Extract the [X, Y] coordinate from the center of the cell holding the provided text.  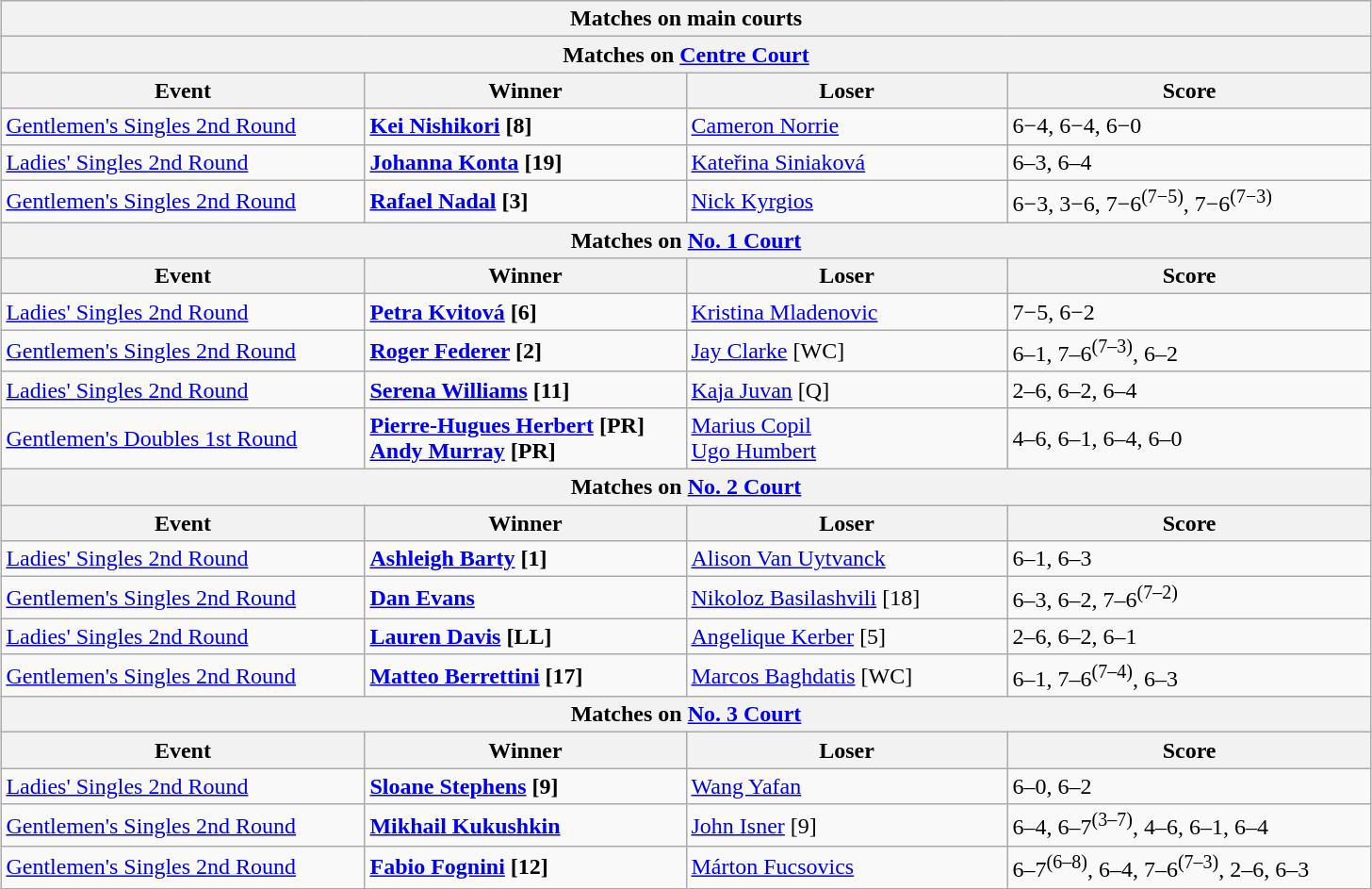
John Isner [9] [846, 826]
Kaja Juvan [Q] [846, 389]
Cameron Norrie [846, 126]
6–1, 7–6(7–4), 6–3 [1189, 675]
Matteo Berrettini [17] [526, 675]
6–4, 6–7(3–7), 4–6, 6–1, 6–4 [1189, 826]
6–1, 7–6(7–3), 6–2 [1189, 351]
6−4, 6−4, 6−0 [1189, 126]
Fabio Fognini [12] [526, 867]
Jay Clarke [WC] [846, 351]
7−5, 6−2 [1189, 312]
Gentlemen's Doubles 1st Round [183, 437]
2–6, 6–2, 6–1 [1189, 636]
Serena Williams [11] [526, 389]
Roger Federer [2] [526, 351]
Ashleigh Barty [1] [526, 559]
6–7(6–8), 6–4, 7–6(7–3), 2–6, 6–3 [1189, 867]
Nick Kyrgios [846, 202]
Kei Nishikori [8] [526, 126]
6–3, 6–2, 7–6(7–2) [1189, 598]
6−3, 3−6, 7−6(7−5), 7−6(7−3) [1189, 202]
Kateřina Siniaková [846, 162]
Alison Van Uytvanck [846, 559]
Rafael Nadal [3] [526, 202]
Mikhail Kukushkin [526, 826]
Matches on No. 3 Court [686, 715]
6–3, 6–4 [1189, 162]
Matches on Centre Court [686, 55]
Matches on No. 2 Court [686, 486]
Nikoloz Basilashvili [18] [846, 598]
Angelique Kerber [5] [846, 636]
Dan Evans [526, 598]
Kristina Mladenovic [846, 312]
Márton Fucsovics [846, 867]
6–1, 6–3 [1189, 559]
2–6, 6–2, 6–4 [1189, 389]
6–0, 6–2 [1189, 786]
Pierre-Hugues Herbert [PR] Andy Murray [PR] [526, 437]
Wang Yafan [846, 786]
Johanna Konta [19] [526, 162]
Matches on main courts [686, 19]
Marcos Baghdatis [WC] [846, 675]
Sloane Stephens [9] [526, 786]
4–6, 6–1, 6–4, 6–0 [1189, 437]
Matches on No. 1 Court [686, 240]
Petra Kvitová [6] [526, 312]
Lauren Davis [LL] [526, 636]
Marius Copil Ugo Humbert [846, 437]
